Capture the cell that displays the provided text and extract its (X, Y) central coordinate. 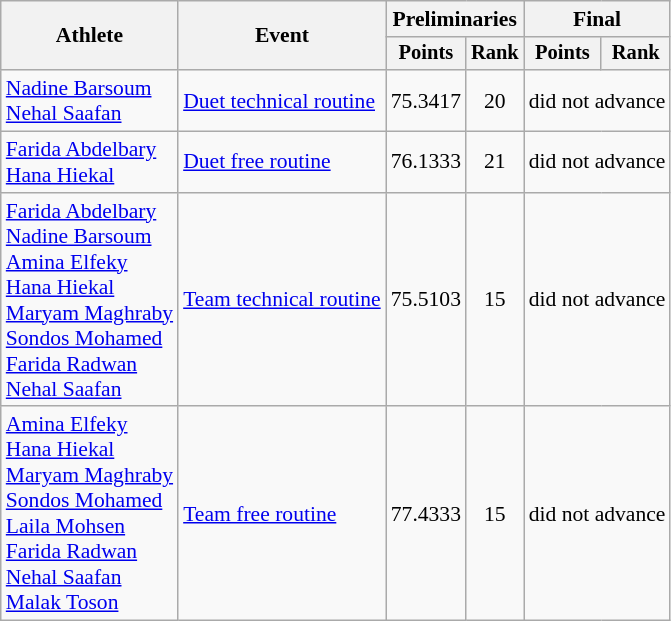
Athlete (90, 36)
Event (282, 36)
Farida AbdelbaryHana Hiekal (90, 162)
20 (495, 100)
75.3417 (426, 100)
21 (495, 162)
Duet free routine (282, 162)
Amina ElfekyHana HiekalMaryam MaghrabySondos MohamedLaila MohsenFarida RadwanNehal SaafanMalak Toson (90, 514)
Duet technical routine (282, 100)
Team free routine (282, 514)
77.4333 (426, 514)
76.1333 (426, 162)
Nadine BarsoumNehal Saafan (90, 100)
Preliminaries (455, 19)
Team technical routine (282, 300)
Farida AbdelbaryNadine BarsoumAmina ElfekyHana HiekalMaryam MaghrabySondos MohamedFarida RadwanNehal Saafan (90, 300)
75.5103 (426, 300)
Final (598, 19)
